From the cell containing the given text, extract its center point as [x, y] coordinate. 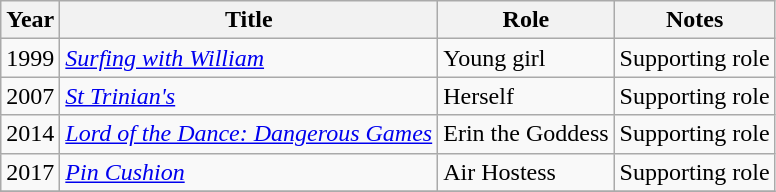
St Trinian's [249, 96]
Title [249, 20]
Surfing with William [249, 58]
Pin Cushion [249, 172]
2017 [30, 172]
Role [526, 20]
Young girl [526, 58]
2014 [30, 134]
Notes [694, 20]
Air Hostess [526, 172]
Herself [526, 96]
Erin the Goddess [526, 134]
2007 [30, 96]
Lord of the Dance: Dangerous Games [249, 134]
Year [30, 20]
1999 [30, 58]
